Detect which cell encompasses the target text, then output its (x, y) center coordinate. 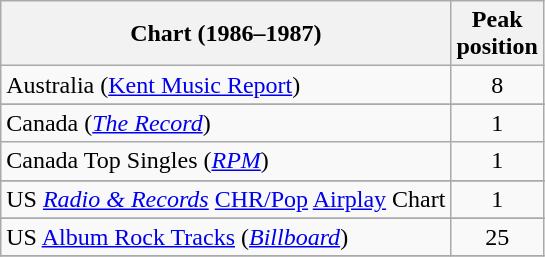
US Radio & Records CHR/Pop Airplay Chart (226, 199)
US Album Rock Tracks (Billboard) (226, 237)
8 (497, 85)
Canada (The Record) (226, 123)
Canada Top Singles (RPM) (226, 161)
Chart (1986–1987) (226, 34)
Peakposition (497, 34)
Australia (Kent Music Report) (226, 85)
25 (497, 237)
